Scan for the cell matching the given text and deliver its (X, Y) coordinate at center. 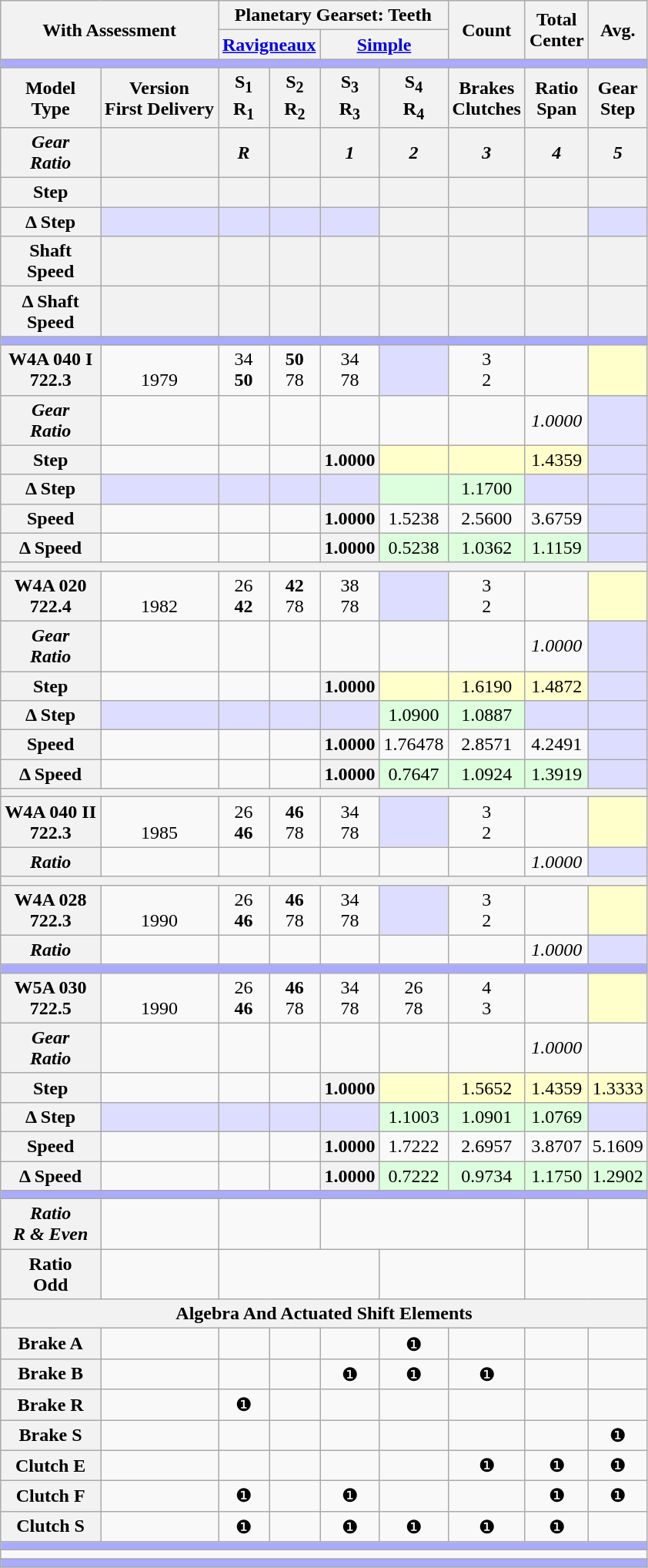
S1R1 (244, 98)
1.0924 (486, 774)
2678 (414, 998)
4 (556, 152)
1 (349, 152)
1982 (159, 596)
3.8707 (556, 1146)
R (244, 152)
0.7222 (414, 1176)
1.5238 (414, 518)
1.0887 (486, 715)
2.6957 (486, 1146)
RatioSpan (556, 98)
1.0901 (486, 1117)
Count (486, 30)
5078 (295, 370)
Clutch E (51, 1466)
1979 (159, 370)
S4R4 (414, 98)
3 (486, 152)
TotalCenter (556, 30)
W4A 028722.3 (51, 910)
RatioR & Even (51, 1225)
Brake R (51, 1405)
2.5600 (486, 518)
3450 (244, 370)
With Assessment (109, 30)
Brake A (51, 1344)
1.7222 (414, 1146)
Avg. (617, 30)
1.1700 (486, 489)
4.2491 (556, 745)
0.5238 (414, 548)
1.0362 (486, 548)
1.0769 (556, 1117)
Planetary Gearset: Teeth (334, 15)
S2R2 (295, 98)
2642 (244, 596)
Clutch S (51, 1526)
Δ ShaftSpeed (51, 311)
Brake B (51, 1374)
4278 (295, 596)
BrakesClutches (486, 98)
S3R3 (349, 98)
1.3333 (617, 1087)
3878 (349, 596)
Clutch F (51, 1496)
5.1609 (617, 1146)
1985 (159, 823)
1.76478 (414, 745)
Brake S (51, 1436)
ModelType (51, 98)
1.1003 (414, 1117)
1.0900 (414, 715)
1.2902 (617, 1176)
43 (486, 998)
VersionFirst Delivery (159, 98)
GearStep (617, 98)
1.5652 (486, 1087)
RatioOdd (51, 1274)
1.4872 (556, 686)
5 (617, 152)
ShaftSpeed (51, 262)
W4A 040 I722.3 (51, 370)
1.3919 (556, 774)
1.1750 (556, 1176)
0.7647 (414, 774)
1.6190 (486, 686)
3.6759 (556, 518)
W4A 040 II722.3 (51, 823)
Ravigneaux (269, 45)
Algebra And Actuated Shift Elements (324, 1314)
W4A 020722.4 (51, 596)
2.8571 (486, 745)
1.1159 (556, 548)
2 (414, 152)
W5A 030722.5 (51, 998)
Simple (384, 45)
0.9734 (486, 1176)
